Return [x, y] of the center of cell containing provided text 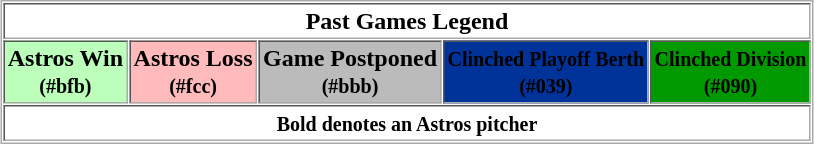
Bold denotes an Astros pitcher [407, 123]
Astros Win (#bfb) [65, 72]
Clinched Playoff Berth (#039) [546, 72]
Astros Loss (#fcc) [193, 72]
Game Postponed (#bbb) [350, 72]
Clinched Division (#090) [730, 72]
Past Games Legend [407, 21]
